Identify which cell holds the provided text, then report its [x, y] central coordinate. 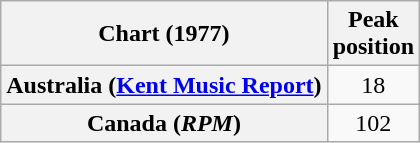
Peakposition [373, 34]
18 [373, 85]
Australia (Kent Music Report) [164, 85]
Canada (RPM) [164, 123]
Chart (1977) [164, 34]
102 [373, 123]
